Return the (X, Y) coordinate for the center point of the cell that contains the specified text.  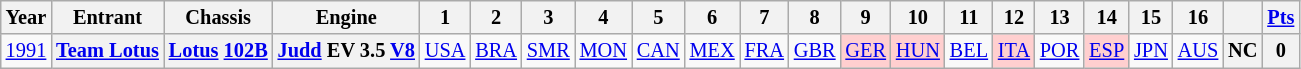
FRA (764, 51)
Lotus 102B (218, 51)
5 (658, 17)
1 (445, 17)
NC (1242, 51)
4 (604, 17)
3 (548, 17)
MON (604, 51)
6 (712, 17)
9 (865, 17)
7 (764, 17)
16 (1198, 17)
HUN (918, 51)
11 (969, 17)
1991 (26, 51)
GBR (815, 51)
Year (26, 17)
USA (445, 51)
Entrant (108, 17)
Chassis (218, 17)
BEL (969, 51)
BRA (496, 51)
15 (1151, 17)
8 (815, 17)
Team Lotus (108, 51)
Pts (1280, 17)
JPN (1151, 51)
MEX (712, 51)
CAN (658, 51)
2 (496, 17)
ESP (1106, 51)
POR (1060, 51)
Judd EV 3.5 V8 (346, 51)
10 (918, 17)
Engine (346, 17)
13 (1060, 17)
0 (1280, 51)
GER (865, 51)
SMR (548, 51)
AUS (1198, 51)
ITA (1014, 51)
14 (1106, 17)
12 (1014, 17)
